Determine the [X, Y] coordinate at the center of the cell enclosing the given text.  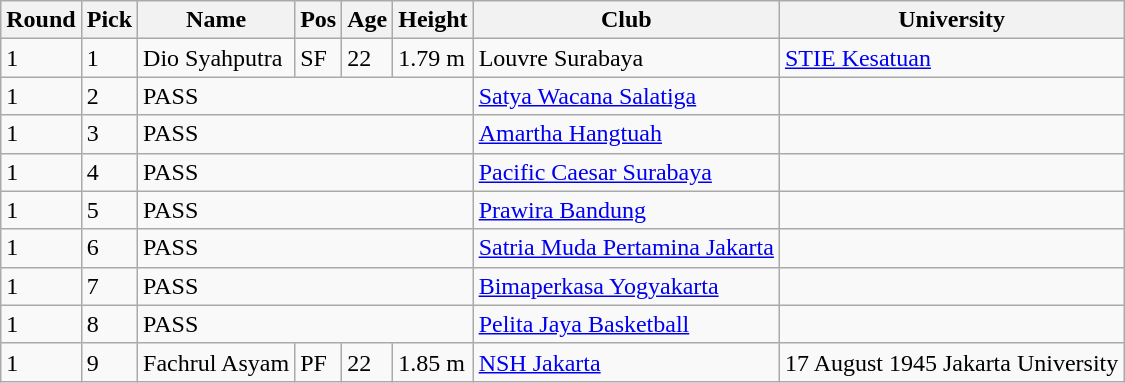
Dio Syahputra [216, 58]
STIE Kesatuan [951, 58]
Pick [109, 20]
PF [318, 362]
Pos [318, 20]
Prawira Bandung [626, 210]
7 [109, 286]
4 [109, 172]
SF [318, 58]
Bimaperkasa Yogyakarta [626, 286]
9 [109, 362]
Pacific Caesar Surabaya [626, 172]
1.79 m [433, 58]
Age [368, 20]
Amartha Hangtuah [626, 134]
Fachrul Asyam [216, 362]
Height [433, 20]
3 [109, 134]
Name [216, 20]
8 [109, 324]
Pelita Jaya Basketball [626, 324]
17 August 1945 Jakarta University [951, 362]
Louvre Surabaya [626, 58]
Club [626, 20]
Satya Wacana Salatiga [626, 96]
University [951, 20]
2 [109, 96]
1.85 m [433, 362]
NSH Jakarta [626, 362]
Satria Muda Pertamina Jakarta [626, 248]
6 [109, 248]
Round [41, 20]
5 [109, 210]
